Identify which cell holds the provided text, then report its [X, Y] central coordinate. 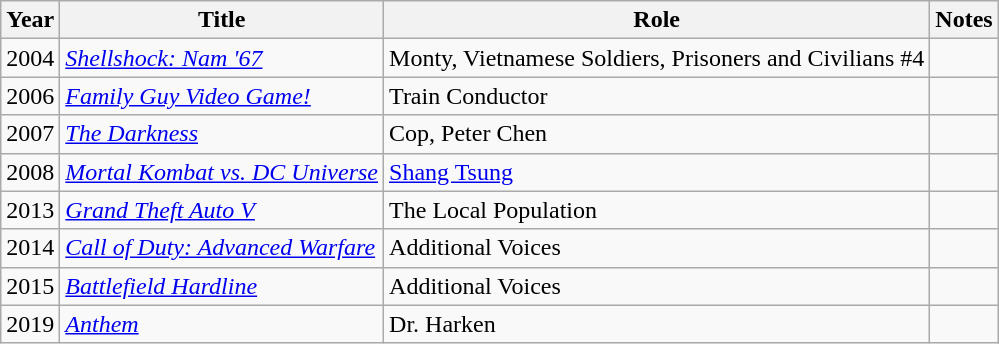
Battlefield Hardline [222, 286]
Role [657, 20]
Grand Theft Auto V [222, 210]
The Darkness [222, 134]
Title [222, 20]
2019 [30, 324]
Anthem [222, 324]
2013 [30, 210]
2015 [30, 286]
Mortal Kombat vs. DC Universe [222, 172]
Monty, Vietnamese Soldiers, Prisoners and Civilians #4 [657, 58]
Cop, Peter Chen [657, 134]
Year [30, 20]
The Local Population [657, 210]
2007 [30, 134]
Family Guy Video Game! [222, 96]
Dr. Harken [657, 324]
Shellshock: Nam '67 [222, 58]
2004 [30, 58]
Notes [964, 20]
2008 [30, 172]
Shang Tsung [657, 172]
2006 [30, 96]
2014 [30, 248]
Call of Duty: Advanced Warfare [222, 248]
Train Conductor [657, 96]
